Return [X, Y] of the center of cell containing provided text 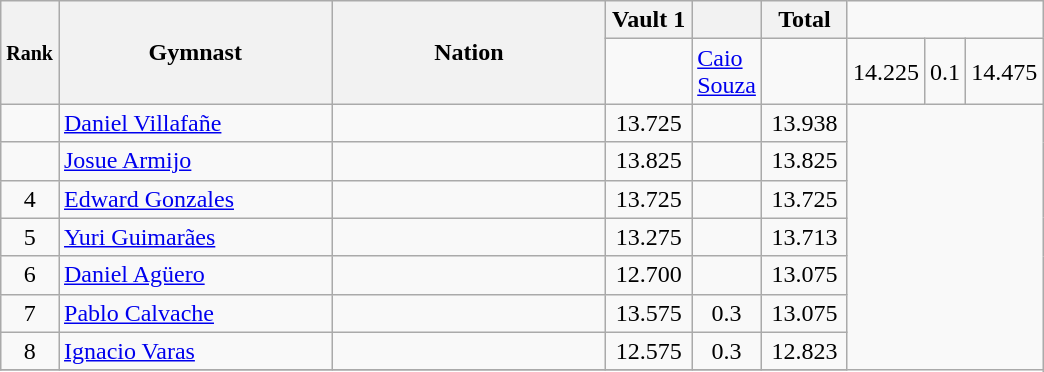
Gymnast [195, 52]
Ignacio Varas [195, 351]
Josue Armijo [195, 161]
7 [30, 313]
Pablo Calvache [195, 313]
Vault 1 [649, 20]
Nation [469, 52]
Yuri Guimarães [195, 237]
14.475 [1004, 72]
Daniel Agüero [195, 275]
5 [30, 237]
Edward Gonzales [195, 199]
Daniel Villafañe [195, 123]
Rank [30, 52]
Caio Souza [727, 72]
0.1 [946, 72]
12.700 [649, 275]
13.938 [804, 123]
Total [804, 20]
13.713 [804, 237]
8 [30, 351]
12.575 [649, 351]
6 [30, 275]
4 [30, 199]
12.823 [804, 351]
13.575 [649, 313]
13.275 [649, 237]
14.225 [886, 72]
